Locate the cell with the specified text and output its (X, Y) center coordinate. 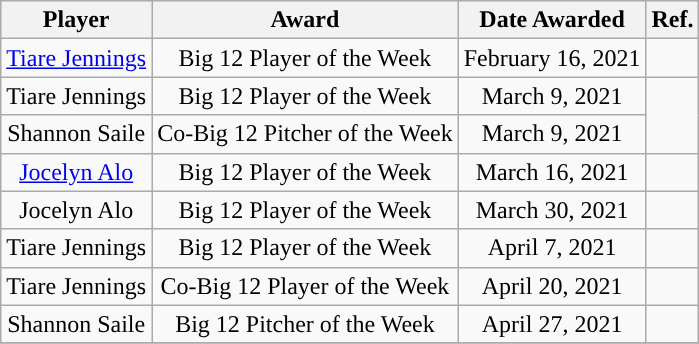
Ref. (672, 20)
April 20, 2021 (552, 286)
March 16, 2021 (552, 172)
April 27, 2021 (552, 324)
Date Awarded (552, 20)
Co-Big 12 Player of the Week (306, 286)
Award (306, 20)
Big 12 Pitcher of the Week (306, 324)
March 30, 2021 (552, 210)
Player (76, 20)
April 7, 2021 (552, 248)
February 16, 2021 (552, 58)
Co-Big 12 Pitcher of the Week (306, 134)
